Return [X, Y] of the center of cell containing provided text 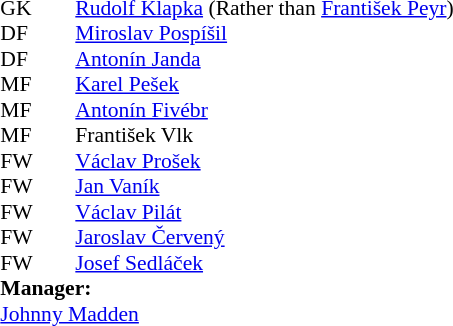
Miroslav Pospíšil [264, 33]
Antonín Janda [264, 59]
Václav Pilát [264, 212]
Manager: [226, 289]
Jan Vaník [264, 187]
František Vlk [264, 135]
Václav Prošek [264, 161]
Antonín Fivébr [264, 110]
Jaroslav Červený [264, 237]
Karel Pešek [264, 85]
Josef Sedláček [264, 263]
